Detect which cell encompasses the target text, then output its [x, y] center coordinate. 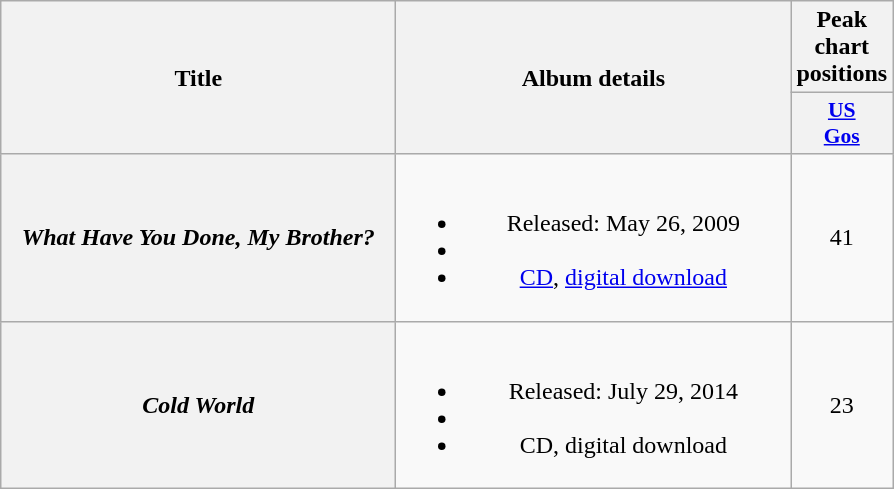
23 [842, 404]
Album details [594, 78]
41 [842, 238]
What Have You Done, My Brother? [198, 238]
USGos [842, 124]
Title [198, 78]
Released: July 29, 2014CD, digital download [594, 404]
Released: May 26, 2009CD, digital download [594, 238]
Peak chart positions [842, 47]
Cold World [198, 404]
